Extract the (X, Y) coordinate from the center of the cell holding the provided text.  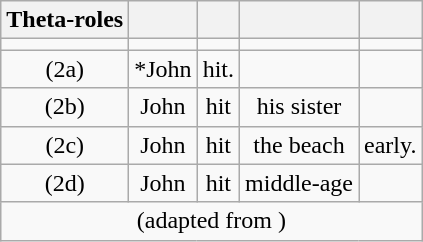
(2d) (65, 183)
*John (163, 69)
his sister (300, 107)
(2b) (65, 107)
early. (390, 145)
(adapted from ) (212, 221)
(2c) (65, 145)
hit. (218, 69)
the beach (300, 145)
Theta-roles (65, 20)
(2a) (65, 69)
middle-age (300, 183)
